Output the (x, y) coordinate of the center of the cell containing the given text.  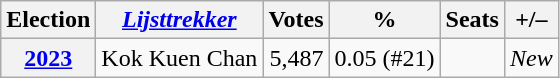
0.05 (#21) (384, 58)
+/– (531, 20)
2023 (48, 58)
New (531, 58)
Votes (296, 20)
Seats (472, 20)
% (384, 20)
Lijsttrekker (180, 20)
5,487 (296, 58)
Kok Kuen Chan (180, 58)
Election (48, 20)
